Return the (x, y) coordinate for the center point of the cell that contains the specified text.  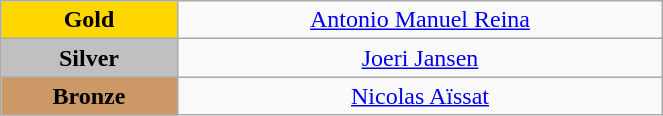
Antonio Manuel Reina (420, 20)
Bronze (89, 96)
Nicolas Aïssat (420, 96)
Joeri Jansen (420, 58)
Silver (89, 58)
Gold (89, 20)
